Provide the (X, Y) coordinate of the cell's center where the given text is located.  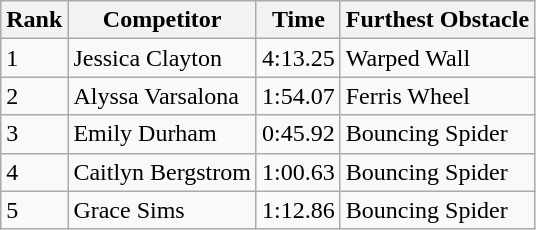
Furthest Obstacle (437, 20)
2 (34, 96)
0:45.92 (298, 134)
1 (34, 58)
Alyssa Varsalona (162, 96)
Competitor (162, 20)
Time (298, 20)
1:00.63 (298, 172)
Ferris Wheel (437, 96)
5 (34, 210)
4:13.25 (298, 58)
Warped Wall (437, 58)
Rank (34, 20)
3 (34, 134)
1:54.07 (298, 96)
4 (34, 172)
1:12.86 (298, 210)
Grace Sims (162, 210)
Caitlyn Bergstrom (162, 172)
Jessica Clayton (162, 58)
Emily Durham (162, 134)
